Capture the cell that displays the provided text and extract its (x, y) central coordinate. 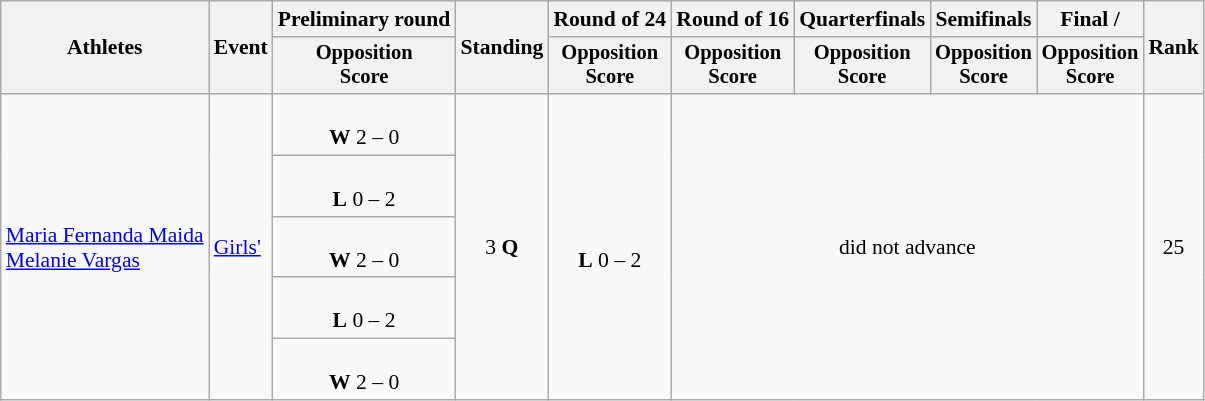
Maria Fernanda MaidaMelanie Vargas (105, 247)
Standing (502, 48)
Quarterfinals (862, 19)
Semifinals (984, 19)
Preliminary round (364, 19)
Girls' (241, 247)
Athletes (105, 48)
Round of 16 (732, 19)
Event (241, 48)
Rank (1174, 48)
25 (1174, 247)
3 Q (502, 247)
did not advance (907, 247)
Final / (1090, 19)
Round of 24 (610, 19)
